Capture the cell that displays the provided text and extract its [X, Y] central coordinate. 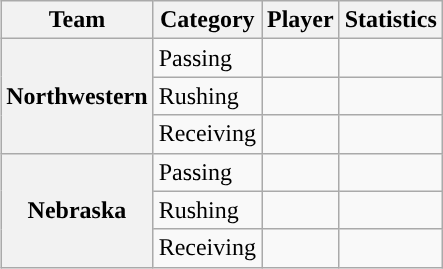
Statistics [390, 20]
Nebraska [77, 210]
Northwestern [77, 96]
Team [77, 20]
Player [301, 20]
Category [207, 20]
